For the text-containing cell, return its midpoint in [X, Y] coordinate format. 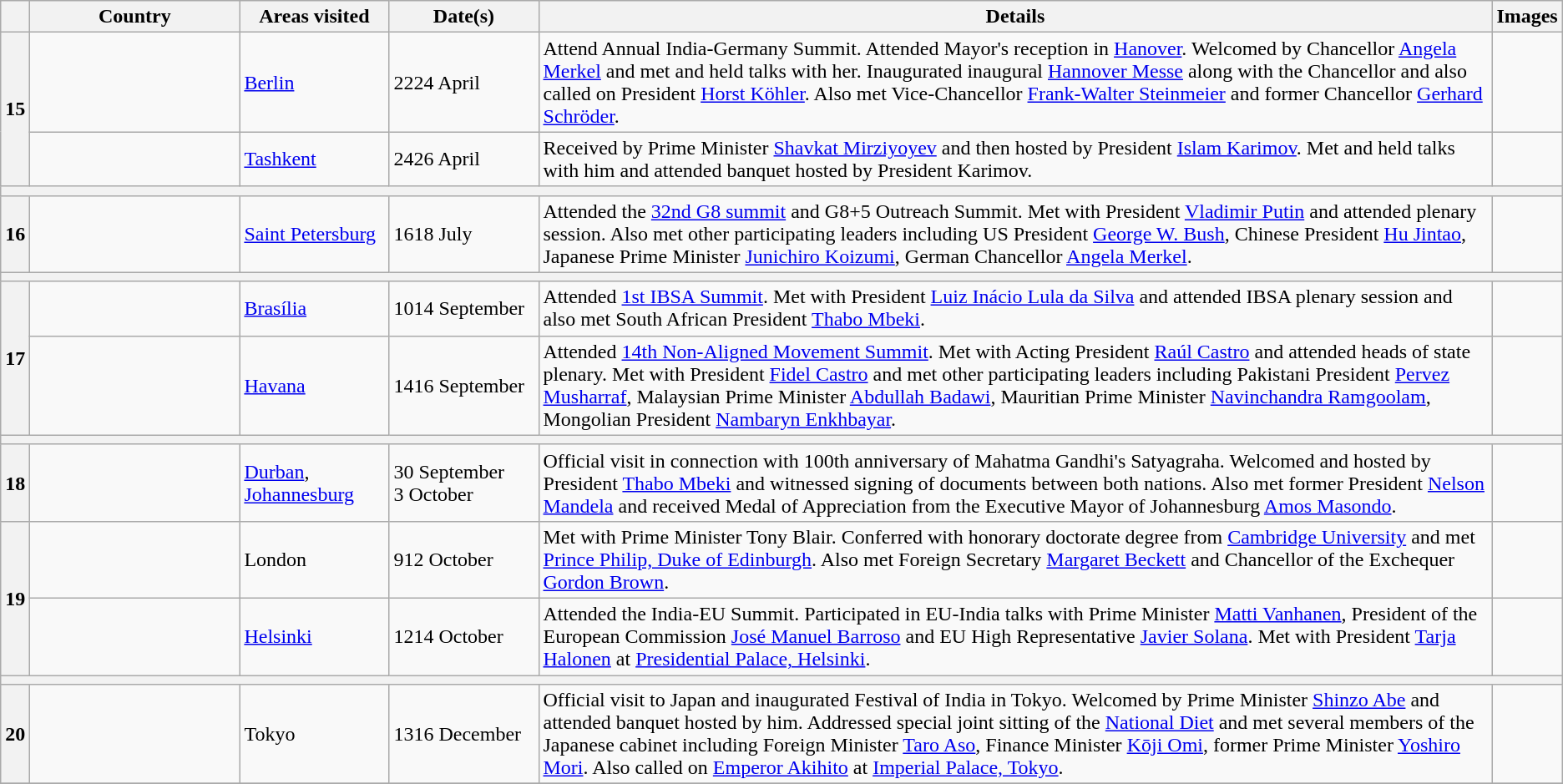
1618 July [464, 234]
Berlin [314, 82]
1214 October [464, 636]
16 [15, 234]
15 [15, 109]
Durban, Johannesburg [314, 483]
912 October [464, 559]
Saint Petersburg [314, 234]
Country [135, 17]
Tokyo [314, 735]
London [314, 559]
Images [1527, 17]
1014 September [464, 309]
19 [15, 598]
20 [15, 735]
1316 December [464, 735]
1416 September [464, 386]
30 September3 October [464, 483]
18 [15, 483]
Date(s) [464, 17]
Tashkent [314, 159]
Helsinki [314, 636]
Brasília [314, 309]
2426 April [464, 159]
17 [15, 358]
Havana [314, 386]
Areas visited [314, 17]
2224 April [464, 82]
Details [1015, 17]
